Return the [x, y] coordinate for the center point of the cell that contains the specified text.  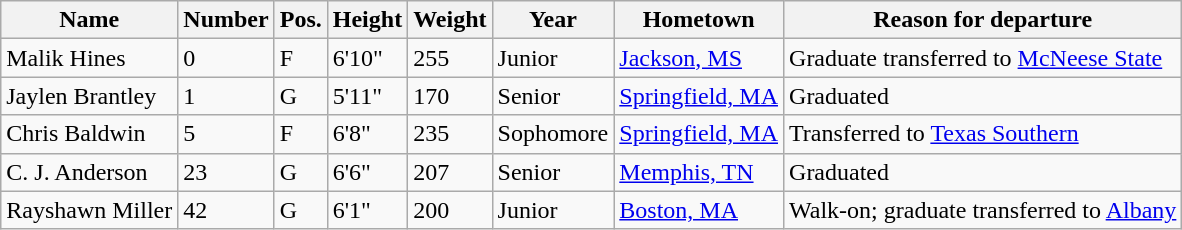
Jackson, MS [699, 58]
Year [553, 20]
Walk-on; graduate transferred to Albany [983, 210]
C. J. Anderson [90, 172]
Graduate transferred to McNeese State [983, 58]
6'6" [367, 172]
Reason for departure [983, 20]
23 [226, 172]
Chris Baldwin [90, 134]
Malik Hines [90, 58]
255 [450, 58]
Name [90, 20]
Height [367, 20]
207 [450, 172]
5 [226, 134]
6'1" [367, 210]
Pos. [300, 20]
170 [450, 96]
Number [226, 20]
Sophomore [553, 134]
6'8" [367, 134]
1 [226, 96]
Memphis, TN [699, 172]
235 [450, 134]
0 [226, 58]
200 [450, 210]
Boston, MA [699, 210]
6'10" [367, 58]
42 [226, 210]
Jaylen Brantley [90, 96]
Weight [450, 20]
Hometown [699, 20]
Rayshawn Miller [90, 210]
Transferred to Texas Southern [983, 134]
5'11" [367, 96]
